Extract the [x, y] coordinate from the center of the cell holding the provided text.  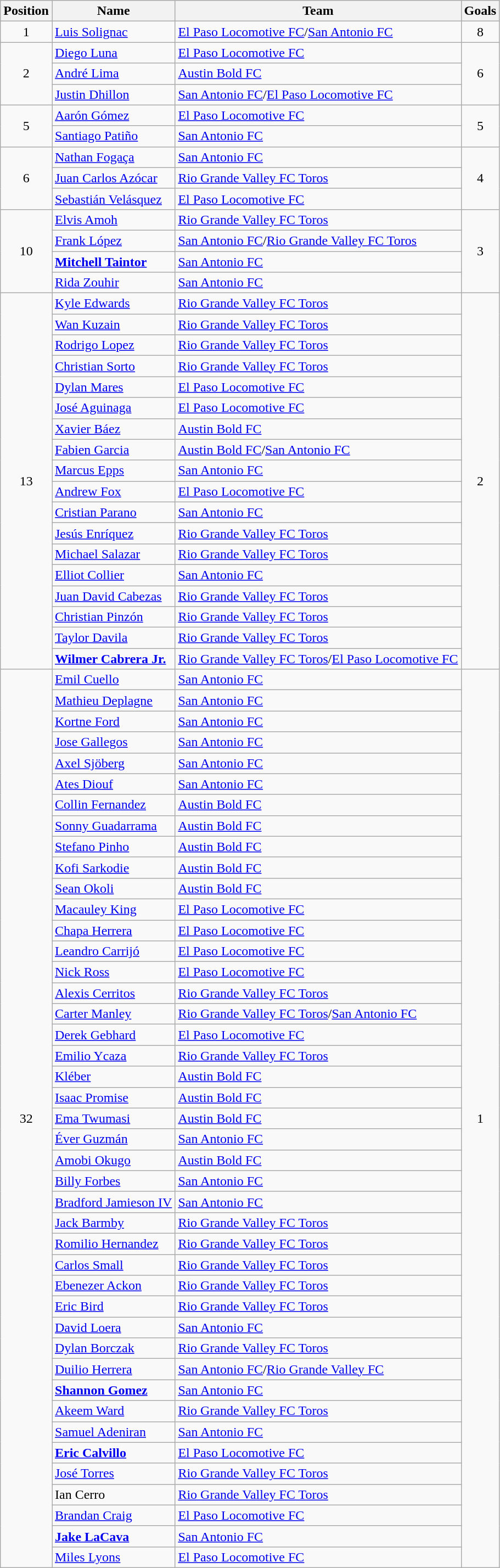
Brandan Craig [113, 1515]
Xavier Báez [113, 429]
Wan Kuzain [113, 324]
Amobi Okugo [113, 1160]
Nathan Fogaça [113, 157]
Fabien Garcia [113, 450]
Frank López [113, 240]
Mathieu Deplagne [113, 701]
Christian Sorto [113, 366]
Position [26, 11]
Taylor Davila [113, 638]
David Loera [113, 1328]
Collin Fernandez [113, 805]
Ates Diouf [113, 784]
Shannon Gomez [113, 1390]
Carlos Small [113, 1264]
José Aguinaga [113, 408]
Michael Salazar [113, 554]
Stefano Pinho [113, 847]
Dylan Mares [113, 387]
Marcus Epps [113, 471]
Christian Pinzón [113, 617]
Kortne Ford [113, 721]
Cristian Parano [113, 512]
Kofi Sarkodie [113, 867]
Ian Cerro [113, 1494]
Rida Zouhir [113, 283]
Emil Cuello [113, 680]
10 [26, 251]
Rio Grande Valley FC Toros/San Antonio FC [318, 1014]
Éver Guzmán [113, 1139]
Justin Dhillon [113, 94]
Goals [480, 11]
Derek Gebhard [113, 1035]
Axel Sjöberg [113, 763]
Ema Twumasi [113, 1118]
Sonny Guadarrama [113, 826]
Jack Barmby [113, 1223]
Ebenezer Ackon [113, 1286]
32 [26, 1119]
San Antonio FC/Rio Grande Valley FC [318, 1369]
Mitchell Taintor [113, 262]
Juan David Cabezas [113, 596]
Miles Lyons [113, 1557]
Name [113, 11]
Romilio Hernandez [113, 1244]
Team [318, 11]
Nick Ross [113, 972]
8 [480, 32]
Akeem Ward [113, 1411]
El Paso Locomotive FC/San Antonio FC [318, 32]
Elvis Amoh [113, 220]
4 [480, 178]
Luis Solignac [113, 32]
Rodrigo Lopez [113, 345]
Carter Manley [113, 1014]
Aarón Gómez [113, 115]
Chapa Herrera [113, 931]
Santiago Patiño [113, 136]
13 [26, 481]
Bradford Jamieson IV [113, 1202]
Jose Gallegos [113, 742]
Billy Forbes [113, 1181]
Alexis Cerritos [113, 993]
Rio Grande Valley FC Toros/El Paso Locomotive FC [318, 659]
Kyle Edwards [113, 304]
Kléber [113, 1077]
Sebastián Velásquez [113, 199]
Macauley King [113, 909]
Leandro Carrijó [113, 951]
Eric Bird [113, 1307]
Samuel Adeniran [113, 1432]
Eric Calvillo [113, 1453]
Elliot Collier [113, 575]
Juan Carlos Azócar [113, 178]
Dylan Borczak [113, 1348]
Austin Bold FC/San Antonio FC [318, 450]
Wilmer Cabrera Jr. [113, 659]
Jake LaCava [113, 1536]
San Antonio FC/El Paso Locomotive FC [318, 94]
Isaac Promise [113, 1097]
Diego Luna [113, 53]
Duilio Herrera [113, 1369]
Andrew Fox [113, 491]
San Antonio FC/Rio Grande Valley FC Toros [318, 240]
3 [480, 251]
Emilio Ycaza [113, 1056]
André Lima [113, 74]
José Torres [113, 1474]
Sean Okoli [113, 888]
Jesús Enríquez [113, 533]
